Return [x, y] of the center of cell containing provided text 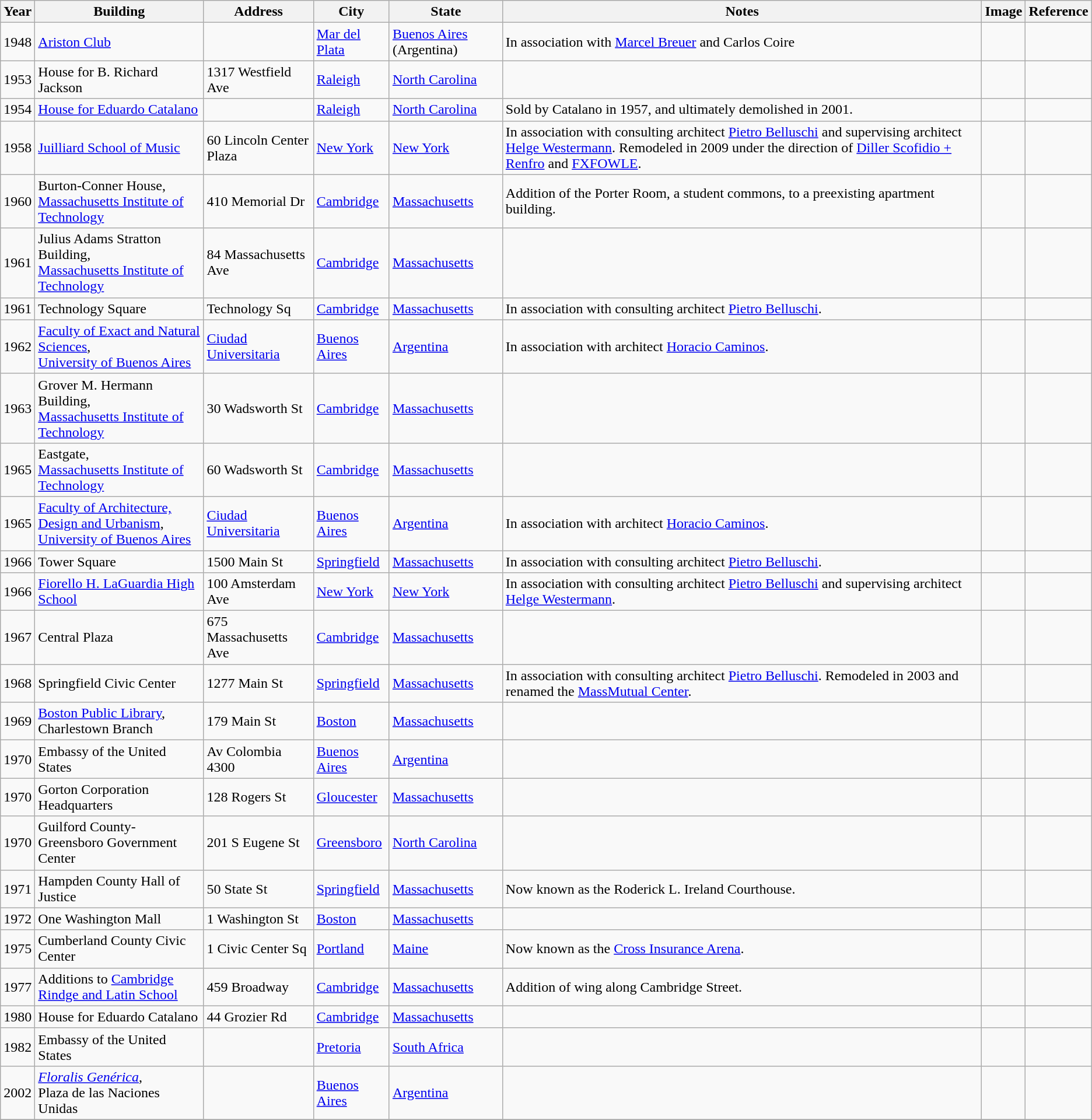
1317 Westfield Ave [258, 79]
In association with consulting architect Pietro Belluschi and supervising architect Helge Westermann. [742, 591]
1958 [17, 148]
Sold by Catalano in 1957, and ultimately demolished in 2001. [742, 110]
Faculty of Architecture, Design and Urbanism,University of Buenos Aires [119, 523]
Springfield Civic Center [119, 684]
Additions to Cambridge Rindge and Latin School [119, 987]
84 Massachusetts Ave [258, 262]
State [446, 12]
Technology Sq [258, 309]
2002 [17, 1093]
1953 [17, 79]
Now known as the Cross Insurance Arena. [742, 949]
Image [1003, 12]
44 Grozier Rd [258, 1017]
Juilliard School of Music [119, 148]
Gloucester [351, 797]
100 Amsterdam Ave [258, 591]
Tower Square [119, 562]
House for B. Richard Jackson [119, 79]
Addition of wing along Cambridge Street. [742, 987]
1948 [17, 42]
Address [258, 12]
Boston Public Library, Charlestown Branch [119, 721]
1977 [17, 987]
Central Plaza [119, 638]
Pretoria [351, 1046]
Mar del Plata [351, 42]
Floralis Genérica,Plaza de las Naciones Unidas [119, 1093]
1963 [17, 408]
In association with Marcel Breuer and Carlos Coire [742, 42]
1277 Main St [258, 684]
1500 Main St [258, 562]
128 Rogers St [258, 797]
Gorton Corporation Headquarters [119, 797]
Buenos Aires (Argentina) [446, 42]
1960 [17, 201]
1968 [17, 684]
Faculty of Exact and Natural Sciences,University of Buenos Aires [119, 346]
1980 [17, 1017]
60 Wadsworth St [258, 470]
Fiorello H. LaGuardia High School [119, 591]
675 Massachusetts Ave [258, 638]
Grover M. Hermann Building,Massachusetts Institute of Technology [119, 408]
1969 [17, 721]
459 Broadway [258, 987]
Burton-Conner House,Massachusetts Institute of Technology [119, 201]
Ariston Club [119, 42]
Eastgate,Massachusetts Institute of Technology [119, 470]
Maine [446, 949]
Guilford County-Greensboro Government Center [119, 843]
1982 [17, 1046]
Now known as the Roderick L. Ireland Courthouse. [742, 889]
1 Civic Center Sq [258, 949]
Av Colombia 4300 [258, 759]
Cumberland County Civic Center [119, 949]
179 Main St [258, 721]
1954 [17, 110]
Reference [1058, 12]
In association with consulting architect Pietro Belluschi. Remodeled in 2003 and renamed the MassMutual Center. [742, 684]
30 Wadsworth St [258, 408]
South Africa [446, 1046]
50 State St [258, 889]
Portland [351, 949]
1 Washington St [258, 919]
60 Lincoln Center Plaza [258, 148]
Year [17, 12]
1975 [17, 949]
1971 [17, 889]
410 Memorial Dr [258, 201]
1962 [17, 346]
City [351, 12]
Julius Adams Stratton Building,Massachusetts Institute of Technology [119, 262]
Technology Square [119, 309]
201 S Eugene St [258, 843]
One Washington Mall [119, 919]
Addition of the Porter Room, a student commons, to a preexisting apartment building. [742, 201]
1967 [17, 638]
Building [119, 12]
Notes [742, 12]
Hampden County Hall of Justice [119, 889]
Greensboro [351, 843]
1972 [17, 919]
